Determine the (x, y) coordinate at the center of the cell enclosing the given text.  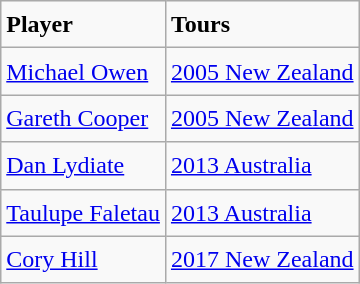
Gareth Cooper (84, 118)
Michael Owen (84, 72)
Player (84, 24)
Dan Lydiate (84, 166)
Cory Hill (84, 260)
2017 New Zealand (262, 260)
Taulupe Faletau (84, 212)
Tours (262, 24)
